Output the [X, Y] coordinate of the center of the cell containing the given text.  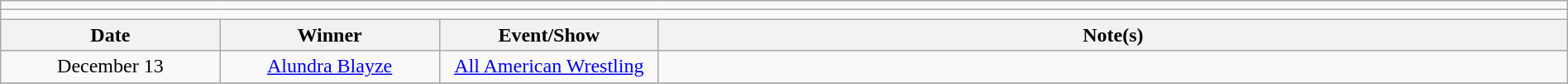
Date [111, 35]
Winner [329, 35]
All American Wrestling [549, 67]
Alundra Blayze [329, 67]
December 13 [111, 67]
Event/Show [549, 35]
Note(s) [1113, 35]
